Determine the (X, Y) coordinate at the center of the cell enclosing the given text.  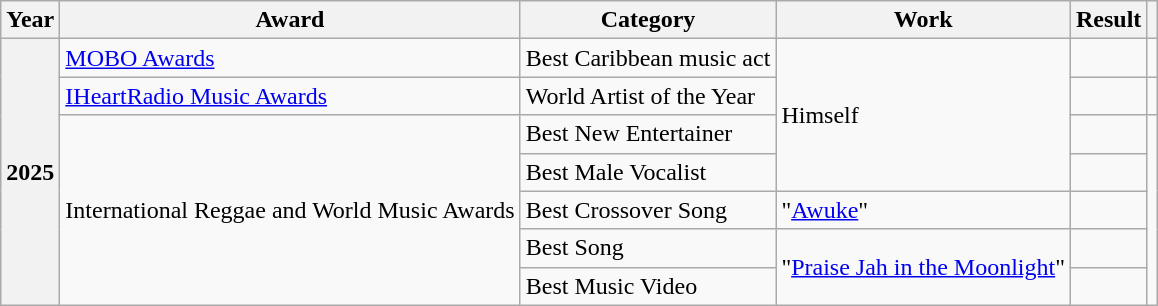
"Awuke" (924, 210)
International Reggae and World Music Awards (290, 210)
Year (30, 20)
Best Crossover Song (648, 210)
Best Music Video (648, 286)
Category (648, 20)
IHeartRadio Music Awards (290, 96)
World Artist of the Year (648, 96)
"Praise Jah in the Moonlight" (924, 267)
Himself (924, 115)
Best Caribbean music act (648, 58)
Best New Entertainer (648, 134)
Best Male Vocalist (648, 172)
2025 (30, 172)
MOBO Awards (290, 58)
Result (1108, 20)
Award (290, 20)
Best Song (648, 248)
Work (924, 20)
